Identify which cell holds the provided text, then report its (x, y) central coordinate. 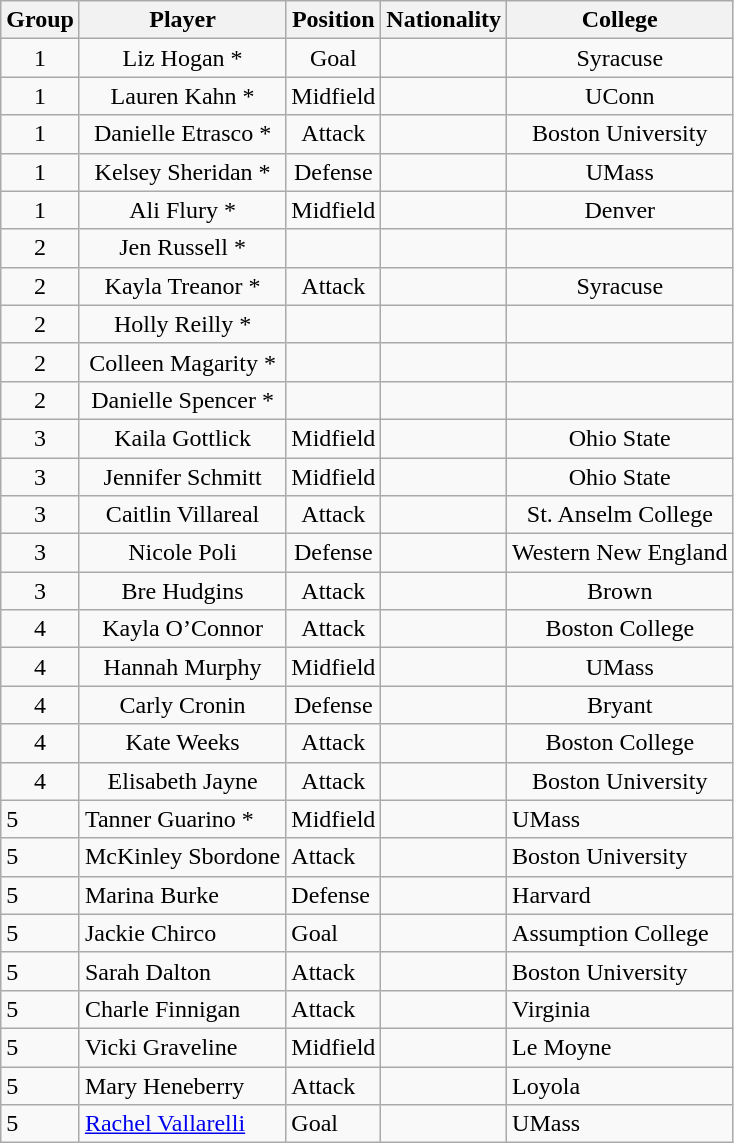
Colleen Magarity * (182, 362)
Position (334, 20)
Le Moyne (620, 1047)
Kate Weeks (182, 743)
Hannah Murphy (182, 667)
Group (40, 20)
Kayla Treanor * (182, 286)
Tanner Guarino * (182, 819)
Kaila Gottlick (182, 438)
Nationality (444, 20)
Kelsey Sheridan * (182, 172)
Denver (620, 210)
Mary Heneberry (182, 1085)
UConn (620, 96)
Virginia (620, 1009)
Jackie Chirco (182, 933)
Elisabeth Jayne (182, 781)
Danielle Spencer * (182, 400)
Holly Reilly * (182, 324)
Nicole Poli (182, 553)
Loyola (620, 1085)
Lauren Kahn * (182, 96)
McKinley Sbordone (182, 857)
Sarah Dalton (182, 971)
Carly Cronin (182, 705)
Jennifer Schmitt (182, 477)
Charle Finnigan (182, 1009)
Caitlin Villareal (182, 515)
College (620, 20)
Ali Flury * (182, 210)
Vicki Graveline (182, 1047)
Marina Burke (182, 895)
Bryant (620, 705)
Western New England (620, 553)
Rachel Vallarelli (182, 1124)
Player (182, 20)
Brown (620, 591)
Liz Hogan * (182, 58)
St. Anselm College (620, 515)
Bre Hudgins (182, 591)
Harvard (620, 895)
Kayla O’Connor (182, 629)
Danielle Etrasco * (182, 134)
Assumption College (620, 933)
Jen Russell * (182, 248)
